Output the [x, y] coordinate of the center of the cell containing the given text.  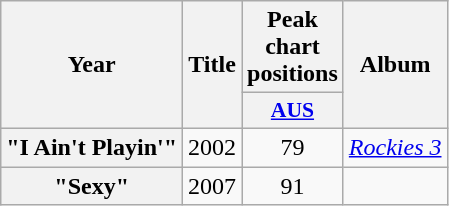
Rockies 3 [395, 147]
"I Ain't Playin'" [92, 147]
AUS [293, 111]
91 [293, 185]
Album [395, 65]
Peak chartpositions [293, 47]
2007 [212, 185]
"Sexy" [92, 185]
79 [293, 147]
2002 [212, 147]
Year [92, 65]
Title [212, 65]
